Scan for the cell matching the given text and deliver its (X, Y) coordinate at center. 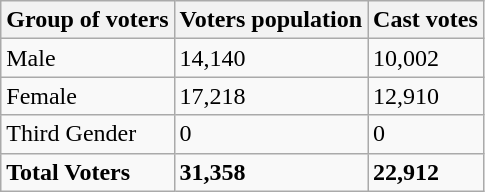
Third Gender (88, 134)
Total Voters (88, 172)
Male (88, 58)
12,910 (426, 96)
14,140 (271, 58)
Cast votes (426, 20)
22,912 (426, 172)
Female (88, 96)
31,358 (271, 172)
17,218 (271, 96)
Group of voters (88, 20)
Voters population (271, 20)
10,002 (426, 58)
